Output the [X, Y] coordinate of the center of the cell containing the given text.  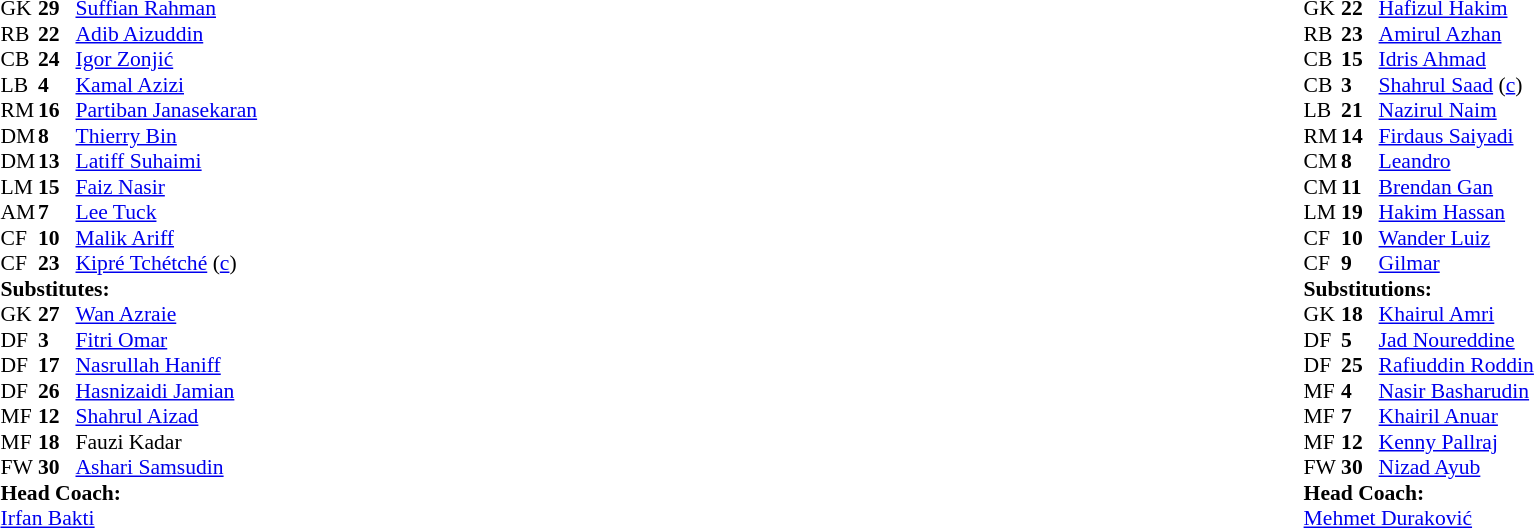
Wan Azraie [167, 315]
Rafiuddin Roddin [1456, 365]
Hasnizaidi Jamian [167, 391]
Faiz Nasir [167, 187]
26 [57, 391]
9 [1360, 263]
19 [1360, 213]
Adib Aizuddin [167, 34]
27 [57, 315]
Fauzi Kadar [167, 442]
Lee Tuck [167, 213]
17 [57, 365]
Nizad Ayub [1456, 467]
21 [1360, 111]
Kamal Azizi [167, 85]
Latiff Suhaimi [167, 161]
Brendan Gan [1456, 187]
11 [1360, 187]
24 [57, 59]
Nasir Basharudin [1456, 391]
Kipré Tchétché (c) [167, 263]
Shahrul Saad (c) [1456, 85]
Wander Luiz [1456, 238]
Thierry Bin [167, 136]
Leandro [1456, 161]
Hakim Hassan [1456, 213]
Partiban Janasekaran [167, 111]
5 [1360, 340]
Khairil Anuar [1456, 417]
25 [1360, 365]
AM [19, 213]
Igor Zonjić [167, 59]
16 [57, 111]
Kenny Pallraj [1456, 442]
Fitri Omar [167, 340]
Malik Ariff [167, 238]
13 [57, 161]
Jad Noureddine [1456, 340]
Shahrul Aizad [167, 417]
Nasrullah Haniff [167, 365]
Substitutions: [1419, 289]
Substitutes: [128, 289]
14 [1360, 136]
Firdaus Saiyadi [1456, 136]
Ashari Samsudin [167, 467]
Amirul Azhan [1456, 34]
Nazirul Naim [1456, 111]
Gilmar [1456, 263]
Khairul Amri [1456, 315]
Idris Ahmad [1456, 59]
22 [57, 34]
